Pinpoint the cell where the given text exists, returning its (X, Y) midpoint coordinate. 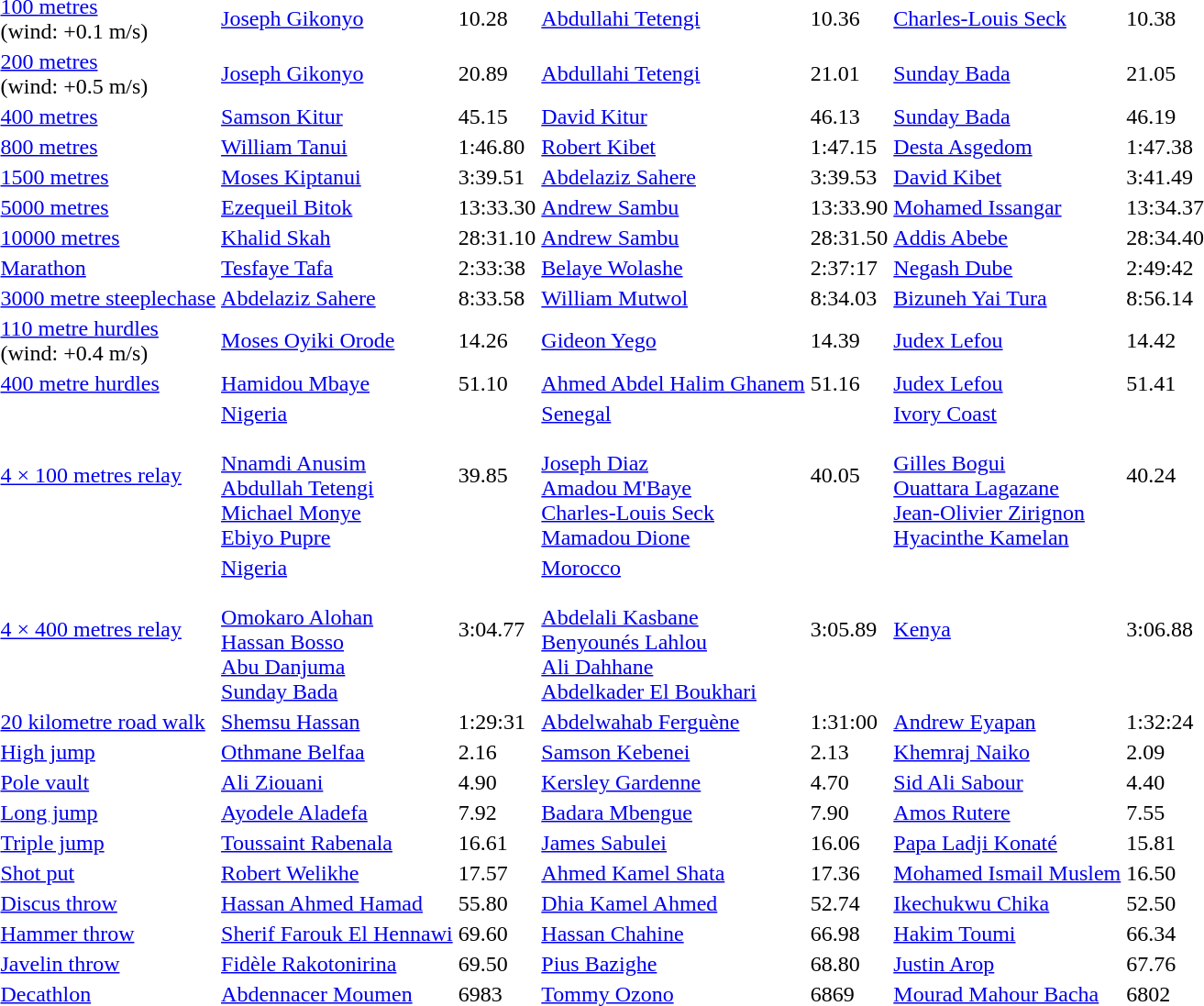
Ivory Coast Gilles BoguiOuattara LagazaneJean-Olivier ZirignonHyacinthe Kamelan (1007, 475)
13:33.90 (849, 207)
Moses Oyiki Orode (337, 341)
Samson Kebenei (673, 752)
Abdullahi Tetengi (673, 73)
68.80 (849, 964)
Sherif Farouk El Hennawi (337, 934)
Addis Abebe (1007, 238)
Ayodele Aladefa (337, 813)
52.74 (849, 903)
1:46.80 (497, 147)
Kersley Gardenne (673, 782)
14.39 (849, 341)
16.06 (849, 843)
21.01 (849, 73)
Hassan Ahmed Hamad (337, 903)
40.05 (849, 475)
69.60 (497, 934)
Abdelwahab Ferguène (673, 722)
2:37:17 (849, 268)
Hakim Toumi (1007, 934)
17.36 (849, 873)
Hamidou Mbaye (337, 383)
28:31.50 (849, 238)
Ahmed Kamel Shata (673, 873)
Papa Ladji Konaté (1007, 843)
Mohamed Ismail Muslem (1007, 873)
Samson Kitur (337, 116)
Kenya (1007, 629)
2.13 (849, 752)
Senegal Joseph DiazAmadou M'BayeCharles-Louis SeckMamadou Dione (673, 475)
James Sabulei (673, 843)
20.89 (497, 73)
7.92 (497, 813)
7.90 (849, 813)
8:33.58 (497, 298)
Ikechukwu Chika (1007, 903)
Mohamed Issangar (1007, 207)
17.57 (497, 873)
Pius Bazighe (673, 964)
Joseph Gikonyo (337, 73)
3:05.89 (849, 629)
Ahmed Abdel Halim Ghanem (673, 383)
Nigeria Nnamdi AnusimAbdullah TetengiMichael MonyeEbiyo Pupre (337, 475)
13:33.30 (497, 207)
3:39.51 (497, 177)
39.85 (497, 475)
Moses Kiptanui (337, 177)
Morocco Abdelali KasbaneBenyounés LahlouAli DahhaneAbdelkader El Boukhari (673, 629)
Khalid Skah (337, 238)
14.26 (497, 341)
3:04.77 (497, 629)
Robert Welikhe (337, 873)
David Kibet (1007, 177)
Sid Ali Sabour (1007, 782)
Amos Rutere (1007, 813)
William Tanui (337, 147)
Hassan Chahine (673, 934)
Ali Ziouani (337, 782)
45.15 (497, 116)
Dhia Kamel Ahmed (673, 903)
4.70 (849, 782)
Gideon Yego (673, 341)
Khemraj Naiko (1007, 752)
1:31:00 (849, 722)
55.80 (497, 903)
1:29:31 (497, 722)
William Mutwol (673, 298)
Fidèle Rakotonirina (337, 964)
Belaye Wolashe (673, 268)
69.50 (497, 964)
David Kitur (673, 116)
Tesfaye Tafa (337, 268)
51.16 (849, 383)
Robert Kibet (673, 147)
Andrew Eyapan (1007, 722)
Ezequeil Bitok (337, 207)
Othmane Belfaa (337, 752)
66.98 (849, 934)
16.61 (497, 843)
Nigeria Omokaro AlohanHassan BossoAbu DanjumaSunday Bada (337, 629)
Negash Dube (1007, 268)
Desta Asgedom (1007, 147)
4.90 (497, 782)
Justin Arop (1007, 964)
2.16 (497, 752)
2:33:38 (497, 268)
Bizuneh Yai Tura (1007, 298)
8:34.03 (849, 298)
46.13 (849, 116)
3:39.53 (849, 177)
Badara Mbengue (673, 813)
1:47.15 (849, 147)
Shemsu Hassan (337, 722)
51.10 (497, 383)
28:31.10 (497, 238)
Toussaint Rabenala (337, 843)
